Pinpoint the cell where the given text exists, returning its (X, Y) midpoint coordinate. 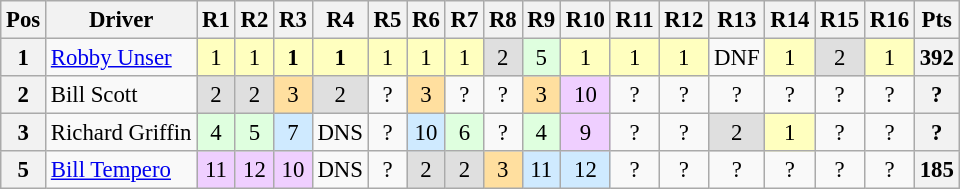
DNF (737, 58)
R6 (426, 20)
185 (936, 170)
R14 (790, 20)
R1 (216, 20)
R15 (840, 20)
R3 (293, 20)
R7 (464, 20)
6 (464, 133)
Pts (936, 20)
R13 (737, 20)
R11 (634, 20)
Richard Griffin (122, 133)
R12 (684, 20)
9 (585, 133)
R10 (585, 20)
7 (293, 133)
392 (936, 58)
Bill Tempero (122, 170)
Pos (24, 20)
R5 (387, 20)
R4 (340, 20)
R16 (890, 20)
R9 (541, 20)
Robby Unser (122, 58)
Driver (122, 20)
R2 (254, 20)
Bill Scott (122, 95)
R8 (503, 20)
